Capture the cell that displays the provided text and extract its [X, Y] central coordinate. 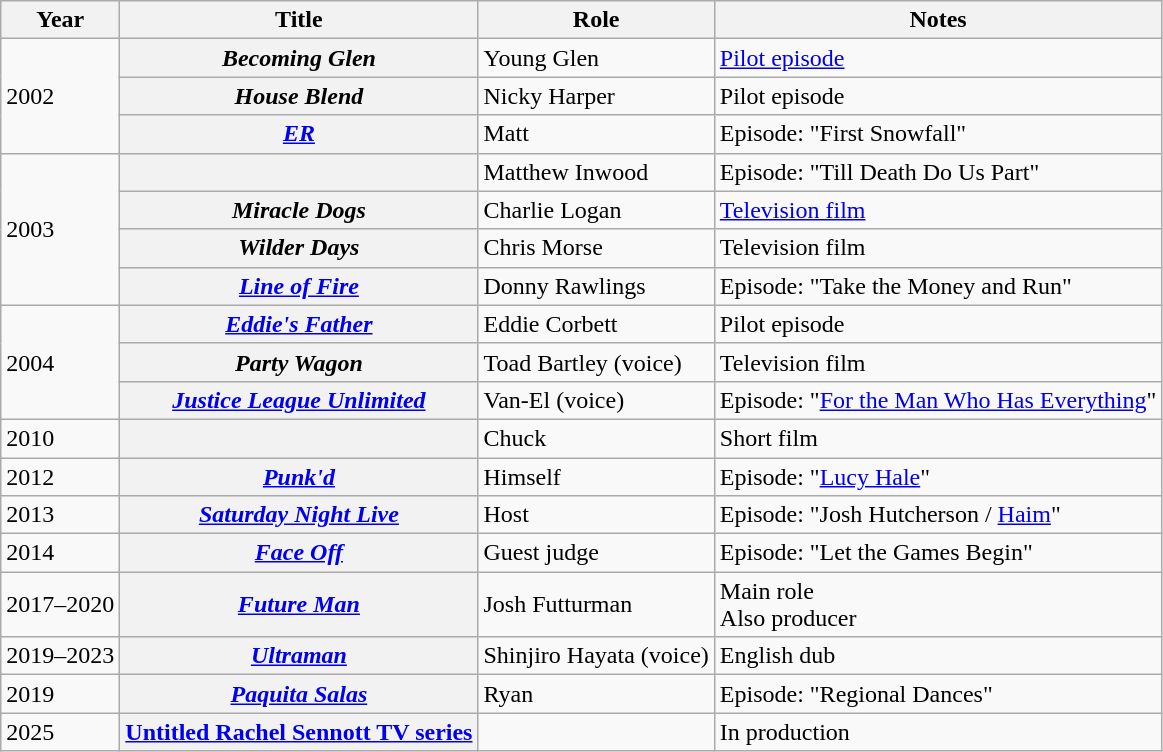
Ryan [596, 694]
2010 [60, 438]
Party Wagon [299, 362]
Face Off [299, 553]
Ultraman [299, 656]
Episode: "Till Death Do Us Part" [938, 172]
Charlie Logan [596, 210]
Matt [596, 134]
Wilder Days [299, 248]
Guest judge [596, 553]
2013 [60, 515]
Title [299, 20]
Justice League Unlimited [299, 400]
Episode: "Let the Games Begin" [938, 553]
2002 [60, 96]
English dub [938, 656]
Becoming Glen [299, 58]
Role [596, 20]
Van-El (voice) [596, 400]
2017–2020 [60, 604]
ER [299, 134]
2019–2023 [60, 656]
Episode: "First Snowfall" [938, 134]
2004 [60, 362]
Episode: "For the Man Who Has Everything" [938, 400]
Untitled Rachel Sennott TV series [299, 732]
Year [60, 20]
Paquita Salas [299, 694]
Saturday Night Live [299, 515]
Nicky Harper [596, 96]
Main roleAlso producer [938, 604]
House Blend [299, 96]
In production [938, 732]
Episode: "Lucy Hale" [938, 477]
Line of Fire [299, 286]
Himself [596, 477]
Eddie's Father [299, 324]
Eddie Corbett [596, 324]
Episode: "Josh Hutcherson / Haim" [938, 515]
2003 [60, 229]
Josh Futturman [596, 604]
Young Glen [596, 58]
Punk'd [299, 477]
Episode: "Regional Dances" [938, 694]
Donny Rawlings [596, 286]
2019 [60, 694]
Short film [938, 438]
Chuck [596, 438]
2012 [60, 477]
Notes [938, 20]
Toad Bartley (voice) [596, 362]
2014 [60, 553]
Miracle Dogs [299, 210]
Future Man [299, 604]
Shinjiro Hayata (voice) [596, 656]
2025 [60, 732]
Episode: "Take the Money and Run" [938, 286]
Matthew Inwood [596, 172]
Host [596, 515]
Chris Morse [596, 248]
